Extract the (X, Y) coordinate from the center of the cell holding the provided text.  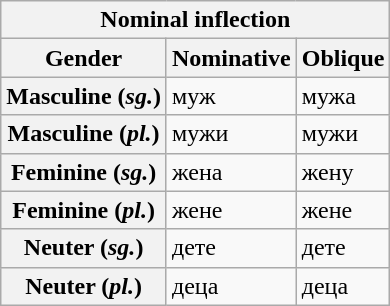
жена (231, 172)
Masculine (pl.) (84, 134)
Feminine (sg.) (84, 172)
мужа (343, 96)
Oblique (343, 58)
Neuter (sg.) (84, 248)
Nominal inflection (196, 20)
Feminine (pl.) (84, 210)
муж (231, 96)
Masculine (sg.) (84, 96)
жену (343, 172)
Neuter (pl.) (84, 286)
Nominative (231, 58)
Gender (84, 58)
